Output the [X, Y] coordinate of the center of the cell containing the given text.  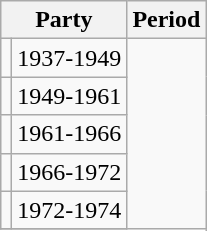
1966-1972 [70, 172]
1961-1966 [70, 134]
1972-1974 [70, 210]
1937-1949 [70, 58]
Period [166, 20]
1949-1961 [70, 96]
Party [64, 20]
